Scan for the cell matching the given text and deliver its [x, y] coordinate at center. 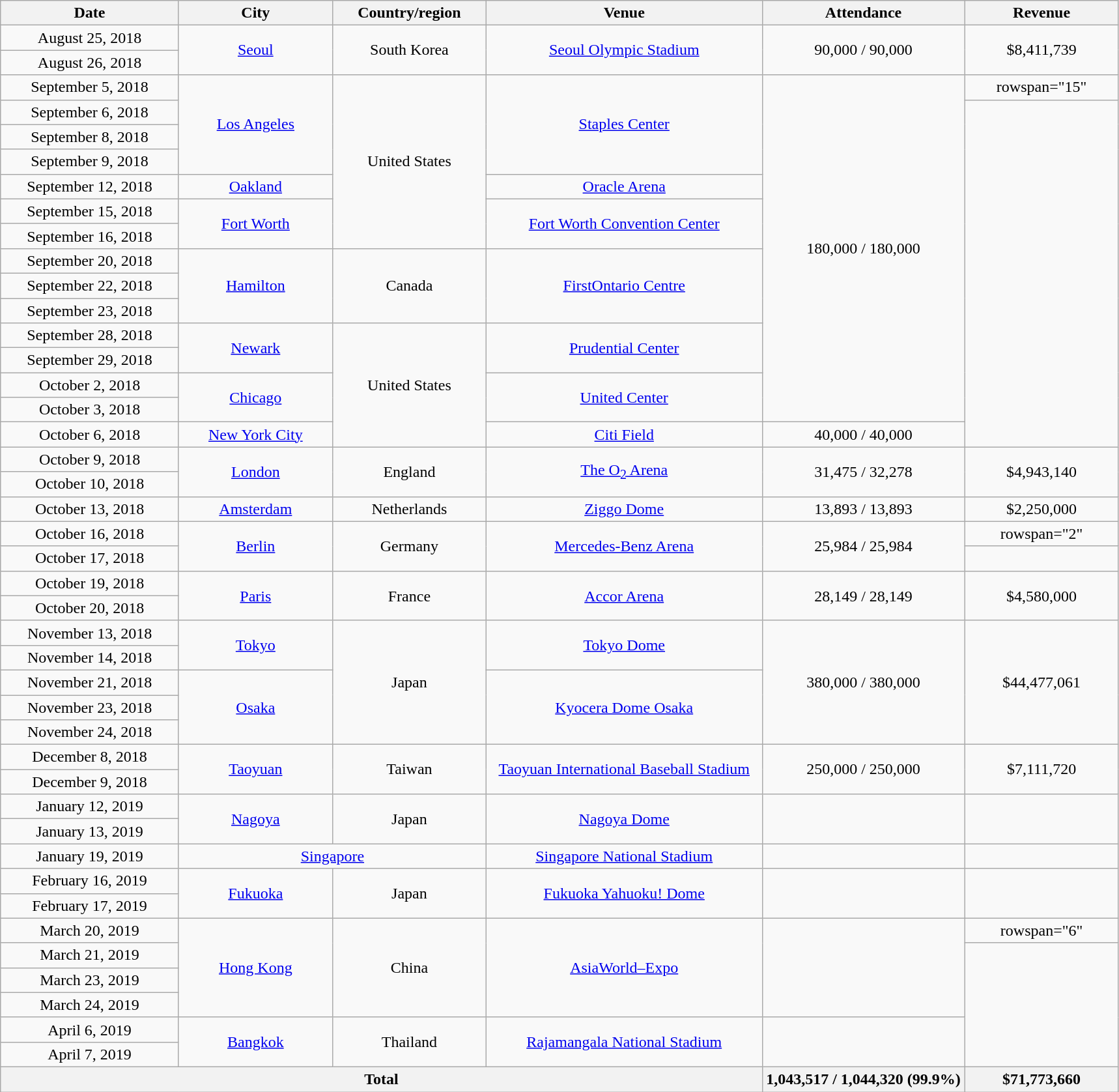
France [409, 596]
October 10, 2018 [90, 484]
Citi Field [624, 435]
AsiaWorld–Expo [624, 968]
United Center [624, 397]
$71,773,660 [1041, 1079]
Thailand [409, 1042]
380,000 / 380,000 [864, 682]
Date [90, 13]
Taiwan [409, 769]
Attendance [864, 13]
rowspan="15" [1041, 87]
1,043,517 / 1,044,320 (99.9%) [864, 1079]
October 3, 2018 [90, 410]
Rajamangala National Stadium [624, 1042]
England [409, 472]
October 9, 2018 [90, 459]
September 8, 2018 [90, 137]
Canada [409, 285]
April 6, 2019 [90, 1029]
Fort Worth [255, 223]
Fort Worth Convention Center [624, 223]
October 20, 2018 [90, 608]
$7,111,720 [1041, 769]
November 23, 2018 [90, 707]
City [255, 13]
August 26, 2018 [90, 63]
October 2, 2018 [90, 385]
September 29, 2018 [90, 360]
London [255, 472]
Taoyuan [255, 769]
February 16, 2019 [90, 881]
February 17, 2019 [90, 906]
China [409, 968]
Netherlands [409, 509]
Prudential Center [624, 348]
Ziggo Dome [624, 509]
$8,411,739 [1041, 50]
13,893 / 13,893 [864, 509]
Tokyo [255, 645]
28,149 / 28,149 [864, 596]
180,000 / 180,000 [864, 249]
31,475 / 32,278 [864, 472]
September 23, 2018 [90, 311]
Venue [624, 13]
Seoul [255, 50]
$4,580,000 [1041, 596]
Germany [409, 546]
Hong Kong [255, 968]
New York City [255, 435]
January 19, 2019 [90, 856]
October 6, 2018 [90, 435]
Total [382, 1079]
April 7, 2019 [90, 1054]
Osaka [255, 707]
September 6, 2018 [90, 112]
FirstOntario Centre [624, 285]
November 14, 2018 [90, 657]
September 5, 2018 [90, 87]
Hamilton [255, 285]
rowspan="2" [1041, 534]
Singapore National Stadium [624, 856]
250,000 / 250,000 [864, 769]
September 9, 2018 [90, 162]
90,000 / 90,000 [864, 50]
March 24, 2019 [90, 1005]
Fukuoka [255, 893]
$44,477,061 [1041, 682]
$4,943,140 [1041, 472]
September 15, 2018 [90, 211]
Staples Center [624, 124]
40,000 / 40,000 [864, 435]
Accor Arena [624, 596]
March 20, 2019 [90, 930]
March 21, 2019 [90, 955]
September 22, 2018 [90, 285]
September 28, 2018 [90, 336]
Fukuoka Yahuoku! Dome [624, 893]
January 12, 2019 [90, 807]
October 13, 2018 [90, 509]
rowspan="6" [1041, 930]
Los Angeles [255, 124]
Kyocera Dome Osaka [624, 707]
Nagoya [255, 819]
The O2 Arena [624, 472]
Newark [255, 348]
October 19, 2018 [90, 583]
Berlin [255, 546]
September 12, 2018 [90, 186]
Nagoya Dome [624, 819]
Singapore [332, 856]
Seoul Olympic Stadium [624, 50]
Taoyuan International Baseball Stadium [624, 769]
October 16, 2018 [90, 534]
October 17, 2018 [90, 558]
Paris [255, 596]
Oakland [255, 186]
Tokyo Dome [624, 645]
January 13, 2019 [90, 831]
Mercedes-Benz Arena [624, 546]
Country/region [409, 13]
November 13, 2018 [90, 633]
$2,250,000 [1041, 509]
Chicago [255, 397]
August 25, 2018 [90, 38]
Revenue [1041, 13]
25,984 / 25,984 [864, 546]
November 21, 2018 [90, 682]
December 8, 2018 [90, 757]
Bangkok [255, 1042]
Amsterdam [255, 509]
December 9, 2018 [90, 782]
Oracle Arena [624, 186]
September 20, 2018 [90, 261]
November 24, 2018 [90, 732]
South Korea [409, 50]
September 16, 2018 [90, 236]
March 23, 2019 [90, 980]
